Return the [x, y] coordinate for the center point of the cell that contains the specified text.  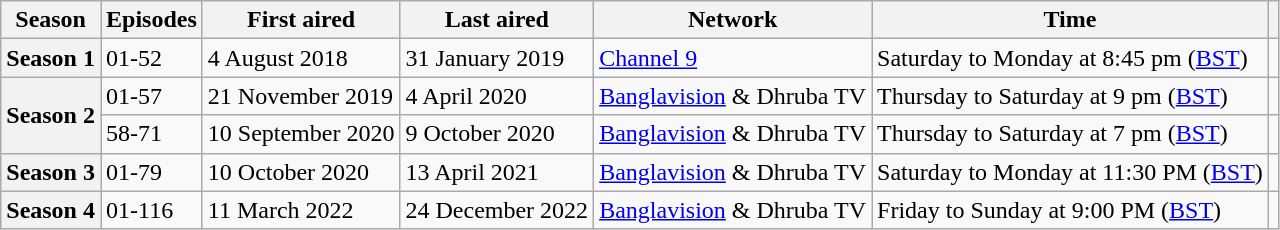
First aired [301, 20]
58-71 [151, 134]
4 August 2018 [301, 58]
Time [1070, 20]
01-116 [151, 210]
10 September 2020 [301, 134]
11 March 2022 [301, 210]
Thursday to Saturday at 9 pm (BST) [1070, 96]
Episodes [151, 20]
01-57 [151, 96]
Season 4 [51, 210]
9 October 2020 [497, 134]
Network [733, 20]
4 April 2020 [497, 96]
Season 3 [51, 172]
21 November 2019 [301, 96]
13 April 2021 [497, 172]
Saturday to Monday at 11:30 PM (BST) [1070, 172]
Channel 9 [733, 58]
24 December 2022 [497, 210]
Season [51, 20]
Friday to Sunday at 9:00 PM (BST) [1070, 210]
Thursday to Saturday at 7 pm (BST) [1070, 134]
Season 1 [51, 58]
10 October 2020 [301, 172]
Last aired [497, 20]
31 January 2019 [497, 58]
01-79 [151, 172]
01-52 [151, 58]
Saturday to Monday at 8:45 pm (BST) [1070, 58]
Season 2 [51, 115]
